For the text-containing cell, return its midpoint in (X, Y) coordinate format. 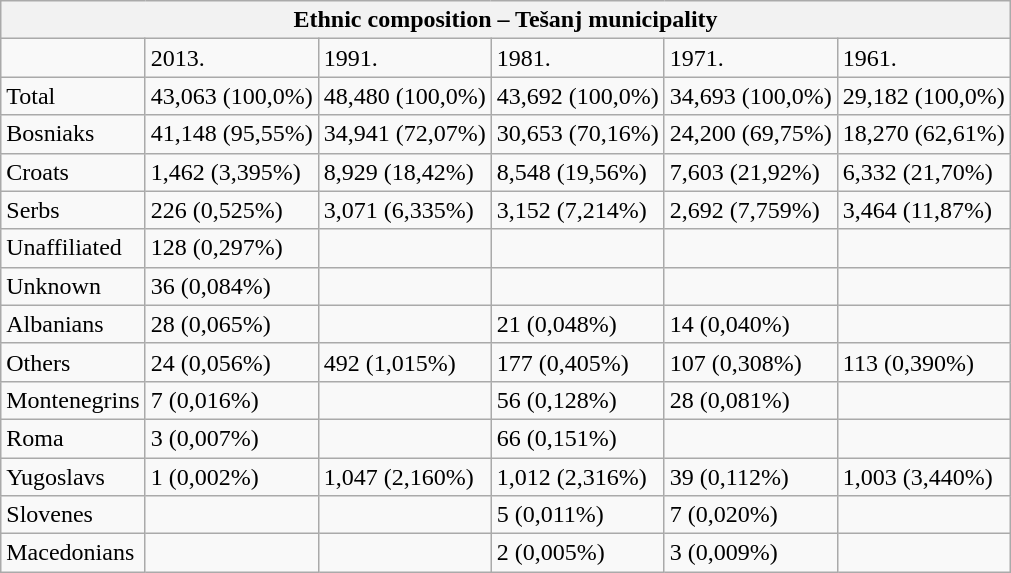
7,603 (21,92%) (750, 172)
28 (0,065%) (232, 324)
Albanians (73, 324)
3 (0,009%) (750, 553)
43,063 (100,0%) (232, 96)
30,653 (70,16%) (578, 134)
1,012 (2,316%) (578, 477)
1,003 (3,440%) (924, 477)
28 (0,081%) (750, 400)
14 (0,040%) (750, 324)
226 (0,525%) (232, 210)
Slovenes (73, 515)
41,148 (95,55%) (232, 134)
Montenegrins (73, 400)
113 (0,390%) (924, 362)
56 (0,128%) (578, 400)
Croats (73, 172)
107 (0,308%) (750, 362)
2,692 (7,759%) (750, 210)
29,182 (100,0%) (924, 96)
1,462 (3,395%) (232, 172)
Ethnic composition – Tešanj municipality (506, 20)
2 (0,005%) (578, 553)
2013. (232, 58)
1961. (924, 58)
Unaffiliated (73, 248)
3,071 (6,335%) (404, 210)
128 (0,297%) (232, 248)
18,270 (62,61%) (924, 134)
43,692 (100,0%) (578, 96)
1971. (750, 58)
6,332 (21,70%) (924, 172)
3,464 (11,87%) (924, 210)
8,548 (19,56%) (578, 172)
1,047 (2,160%) (404, 477)
66 (0,151%) (578, 438)
21 (0,048%) (578, 324)
Yugoslavs (73, 477)
492 (1,015%) (404, 362)
Unknown (73, 286)
1981. (578, 58)
Macedonians (73, 553)
36 (0,084%) (232, 286)
5 (0,011%) (578, 515)
39 (0,112%) (750, 477)
7 (0,016%) (232, 400)
1 (0,002%) (232, 477)
34,941 (72,07%) (404, 134)
Others (73, 362)
24,200 (69,75%) (750, 134)
Bosniaks (73, 134)
48,480 (100,0%) (404, 96)
Roma (73, 438)
34,693 (100,0%) (750, 96)
Serbs (73, 210)
24 (0,056%) (232, 362)
7 (0,020%) (750, 515)
3 (0,007%) (232, 438)
3,152 (7,214%) (578, 210)
1991. (404, 58)
8,929 (18,42%) (404, 172)
Total (73, 96)
177 (0,405%) (578, 362)
